Identify which cell holds the provided text, then report its (x, y) central coordinate. 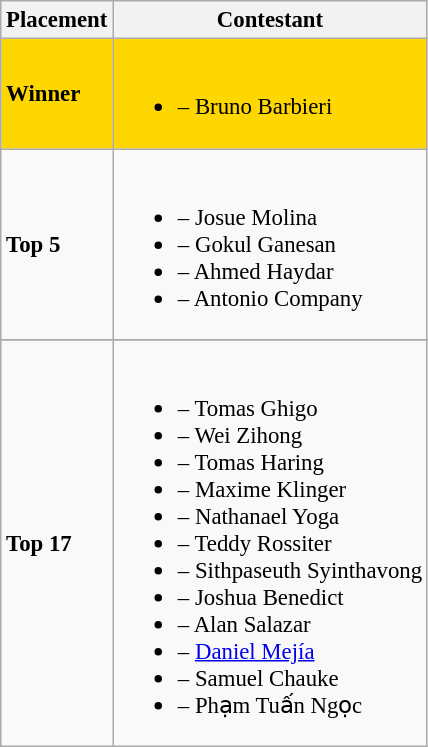
– Josue Molina – Gokul Ganesan – Ahmed Haydar – Antonio Company (270, 244)
Top 17 (57, 544)
Winner (57, 94)
Contestant (270, 20)
Placement (57, 20)
Top 5 (57, 244)
– Bruno Barbieri (270, 94)
